For the text-containing cell, return its midpoint in (X, Y) coordinate format. 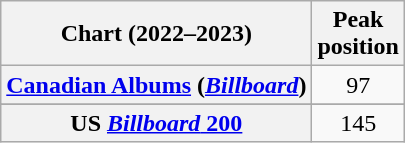
US Billboard 200 (156, 123)
145 (358, 123)
Peakposition (358, 34)
97 (358, 85)
Canadian Albums (Billboard) (156, 85)
Chart (2022–2023) (156, 34)
